Scan for the cell matching the given text and deliver its [X, Y] coordinate at center. 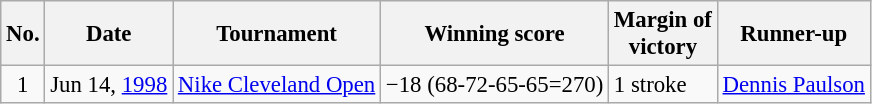
1 [23, 85]
Winning score [495, 34]
Runner-up [794, 34]
Margin ofvictory [664, 34]
Nike Cleveland Open [277, 85]
1 stroke [664, 85]
−18 (68-72-65-65=270) [495, 85]
Date [109, 34]
Tournament [277, 34]
Dennis Paulson [794, 85]
Jun 14, 1998 [109, 85]
No. [23, 34]
